Capture the cell that displays the provided text and extract its [x, y] central coordinate. 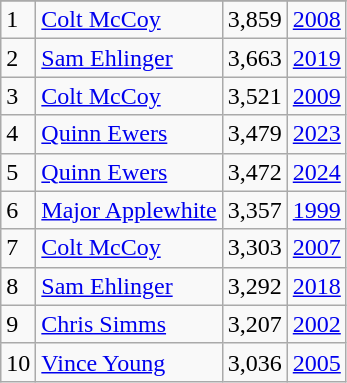
3,357 [254, 210]
4 [18, 134]
2018 [316, 286]
3,036 [254, 362]
2002 [316, 324]
3 [18, 96]
9 [18, 324]
Vince Young [129, 362]
2024 [316, 172]
2 [18, 58]
3,479 [254, 134]
2023 [316, 134]
1 [18, 20]
Major Applewhite [129, 210]
6 [18, 210]
2007 [316, 248]
2009 [316, 96]
10 [18, 362]
3,521 [254, 96]
2019 [316, 58]
5 [18, 172]
7 [18, 248]
Chris Simms [129, 324]
8 [18, 286]
3,303 [254, 248]
1999 [316, 210]
2005 [316, 362]
2008 [316, 20]
3,207 [254, 324]
3,472 [254, 172]
3,859 [254, 20]
3,663 [254, 58]
3,292 [254, 286]
